Locate the cell with the specified text and output its (X, Y) center coordinate. 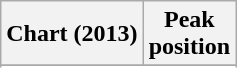
Peakposition (189, 34)
Chart (2013) (72, 34)
